Pinpoint the cell where the given text exists, returning its (x, y) midpoint coordinate. 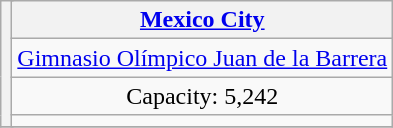
Gimnasio Olímpico Juan de la Barrera (202, 58)
Mexico City (202, 20)
Capacity: 5,242 (202, 96)
